Locate the cell with the specified text and output its [x, y] center coordinate. 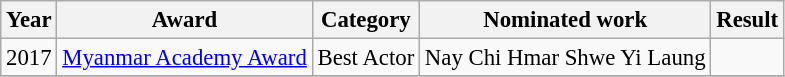
Myanmar Academy Award [184, 58]
Result [748, 20]
2017 [29, 58]
Nay Chi Hmar Shwe Yi Laung [566, 58]
Award [184, 20]
Category [366, 20]
Year [29, 20]
Best Actor [366, 58]
Nominated work [566, 20]
